From the cell containing the given text, extract its center point as (X, Y) coordinate. 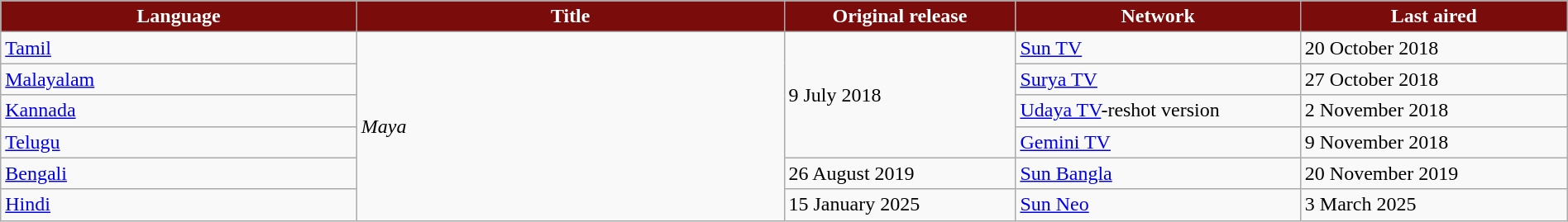
Bengali (179, 173)
Udaya TV-reshot version (1158, 111)
Sun Bangla (1158, 173)
Network (1158, 17)
Sun Neo (1158, 205)
20 November 2019 (1434, 173)
15 January 2025 (900, 205)
Original release (900, 17)
2 November 2018 (1434, 111)
Sun TV (1158, 48)
Tamil (179, 48)
Gemini TV (1158, 142)
Telugu (179, 142)
Last aired (1434, 17)
27 October 2018 (1434, 79)
Maya (571, 126)
20 October 2018 (1434, 48)
Language (179, 17)
Title (571, 17)
Hindi (179, 205)
Kannada (179, 111)
9 November 2018 (1434, 142)
9 July 2018 (900, 95)
Malayalam (179, 79)
3 March 2025 (1434, 205)
26 August 2019 (900, 173)
Surya TV (1158, 79)
